Detect which cell encompasses the target text, then output its (x, y) center coordinate. 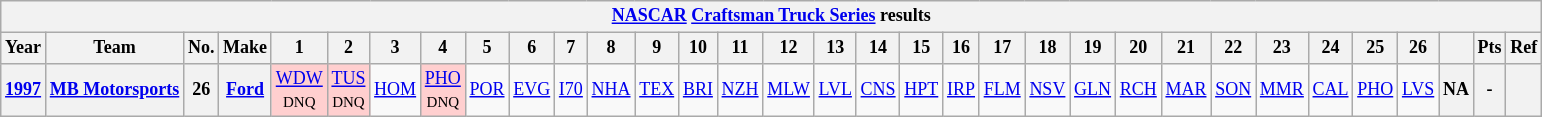
Ford (246, 90)
NSV (1048, 90)
20 (1138, 48)
PHO (1376, 90)
TEX (657, 90)
2 (348, 48)
1 (299, 48)
LVL (835, 90)
FLM (1002, 90)
19 (1093, 48)
MMR (1282, 90)
10 (698, 48)
NZH (740, 90)
25 (1376, 48)
NHA (611, 90)
18 (1048, 48)
SON (1234, 90)
5 (487, 48)
NASCAR Craftsman Truck Series results (772, 16)
MB Motorsports (114, 90)
6 (532, 48)
POR (487, 90)
BRI (698, 90)
No. (202, 48)
TUSDNQ (348, 90)
14 (878, 48)
WDWDNQ (299, 90)
MLW (788, 90)
3 (396, 48)
11 (740, 48)
9 (657, 48)
CNS (878, 90)
MAR (1186, 90)
4 (442, 48)
21 (1186, 48)
22 (1234, 48)
PHODNQ (442, 90)
EVG (532, 90)
24 (1330, 48)
Year (24, 48)
HPT (922, 90)
23 (1282, 48)
Ref (1524, 48)
17 (1002, 48)
LVS (1418, 90)
15 (922, 48)
16 (962, 48)
Make (246, 48)
HOM (396, 90)
1997 (24, 90)
RCH (1138, 90)
Pts (1490, 48)
- (1490, 90)
GLN (1093, 90)
NA (1456, 90)
I70 (572, 90)
IRP (962, 90)
8 (611, 48)
Team (114, 48)
CAL (1330, 90)
7 (572, 48)
12 (788, 48)
13 (835, 48)
